Search for the cell housing the specified text and yield its [x, y] center coordinate. 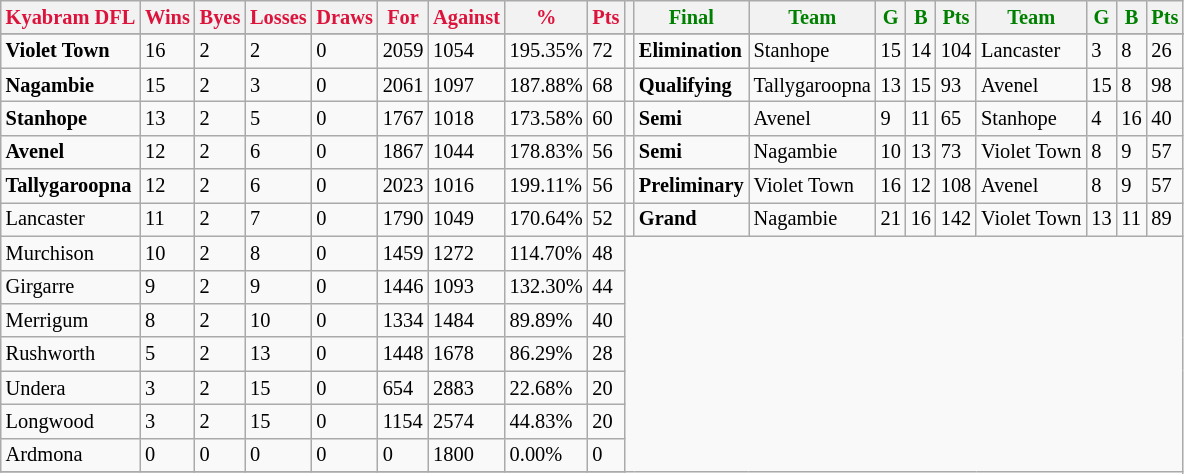
195.35% [546, 51]
1093 [466, 287]
108 [956, 186]
1678 [466, 354]
44 [606, 287]
93 [956, 85]
173.58% [546, 118]
1016 [466, 186]
178.83% [546, 152]
1049 [466, 219]
86.29% [546, 354]
Grand [692, 219]
0.00% [546, 455]
1767 [403, 118]
2061 [403, 85]
1054 [466, 51]
1018 [466, 118]
Rushworth [70, 354]
68 [606, 85]
199.11% [546, 186]
Longwood [70, 421]
1097 [466, 85]
1484 [466, 320]
1272 [466, 253]
Losses [278, 17]
1790 [403, 219]
654 [403, 388]
142 [956, 219]
26 [1164, 51]
% [546, 17]
Merrigum [70, 320]
Murchison [70, 253]
Preliminary [692, 186]
Byes [220, 17]
60 [606, 118]
For [403, 17]
Final [692, 17]
7 [278, 219]
170.64% [546, 219]
2883 [466, 388]
2023 [403, 186]
89.89% [546, 320]
Wins [168, 17]
14 [921, 51]
Against [466, 17]
22.68% [546, 388]
21 [891, 219]
114.70% [546, 253]
98 [1164, 85]
Elimination [692, 51]
44.83% [546, 421]
Undera [70, 388]
Draws [345, 17]
Girgarre [70, 287]
2574 [466, 421]
4 [1101, 118]
1446 [403, 287]
73 [956, 152]
132.30% [546, 287]
1867 [403, 152]
65 [956, 118]
Kyabram DFL [70, 17]
72 [606, 51]
104 [956, 51]
52 [606, 219]
28 [606, 354]
Qualifying [692, 85]
1044 [466, 152]
48 [606, 253]
1800 [466, 455]
187.88% [546, 85]
1459 [403, 253]
1154 [403, 421]
1448 [403, 354]
1334 [403, 320]
2059 [403, 51]
89 [1164, 219]
Ardmona [70, 455]
